Find where the given text appears and provide that cell's center as (X, Y) coordinate. 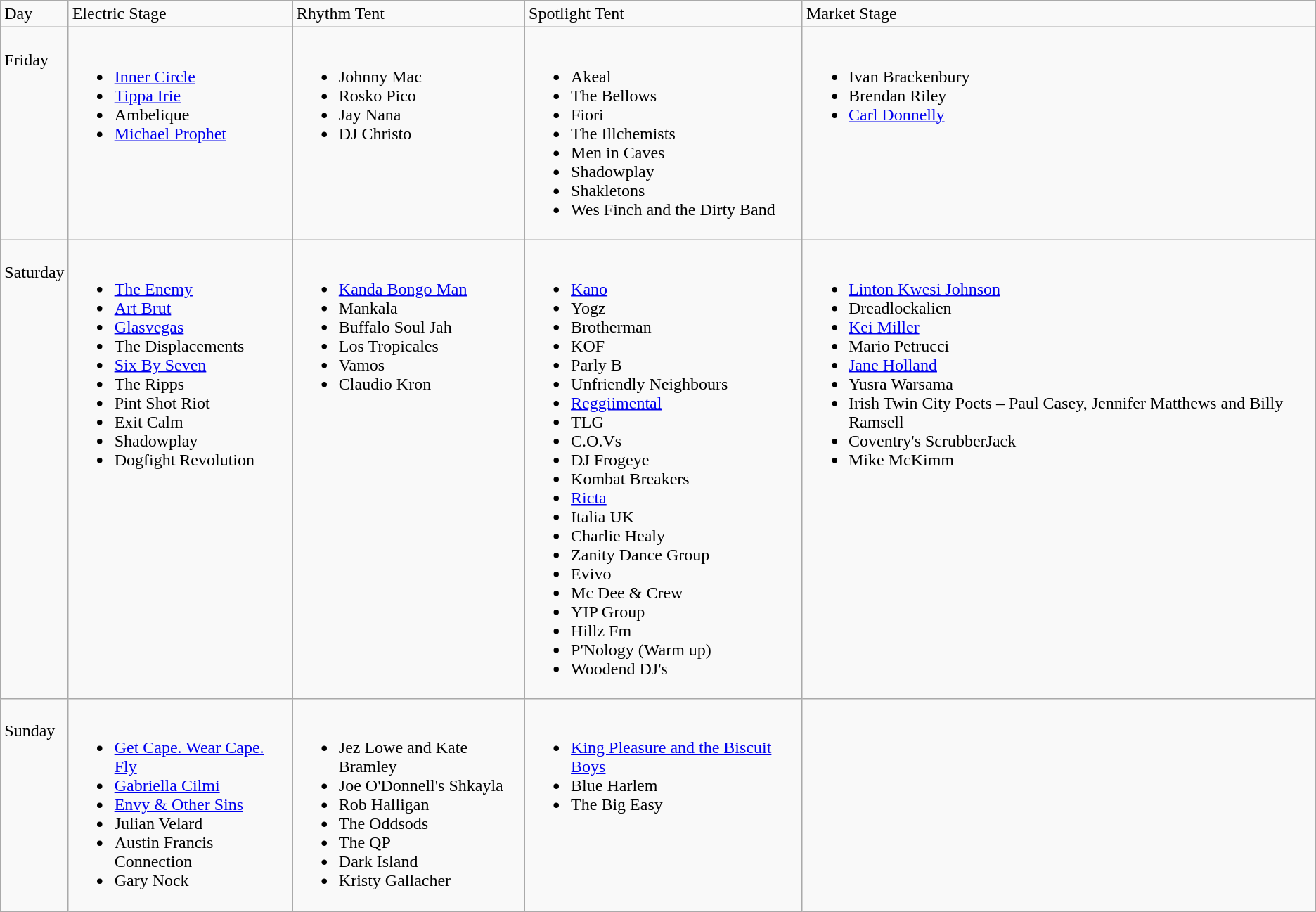
Get Cape. Wear Cape. FlyGabriella CilmiEnvy & Other SinsJulian VelardAustin Francis ConnectionGary Nock (180, 805)
The EnemyArt BrutGlasvegasThe DisplacementsSix By SevenThe RippsPint Shot RiotExit CalmShadowplayDogfight Revolution (180, 470)
Electric Stage (180, 14)
Kanda Bongo ManMankalaBuffalo Soul JahLos TropicalesVamosClaudio Kron (408, 470)
Inner CircleTippa IrieAmbeliqueMichael Prophet (180, 134)
Jez Lowe and Kate BramleyJoe O'Donnell's ShkaylaRob HalliganThe OddsodsThe QPDark IslandKristy Gallacher (408, 805)
Spotlight Tent (664, 14)
Sunday (34, 805)
AkealThe BellowsFioriThe IllchemistsMen in CavesShadowplayShakletonsWes Finch and the Dirty Band (664, 134)
Saturday (34, 470)
Day (34, 14)
Market Stage (1059, 14)
Rhythm Tent (408, 14)
Friday (34, 134)
King Pleasure and the Biscuit BoysBlue HarlemThe Big Easy (664, 805)
Johnny MacRosko PicoJay NanaDJ Christo (408, 134)
Ivan BrackenburyBrendan RileyCarl Donnelly (1059, 134)
